Scan for the cell matching the given text and deliver its [X, Y] coordinate at center. 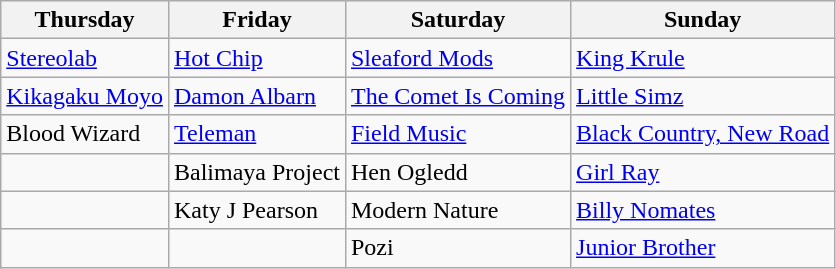
Hen Ogledd [458, 172]
Balimaya Project [256, 172]
Kikagaku Moyo [85, 96]
King Krule [703, 58]
The Comet Is Coming [458, 96]
Stereolab [85, 58]
Little Simz [703, 96]
Pozi [458, 248]
Billy Nomates [703, 210]
Sleaford Mods [458, 58]
Katy J Pearson [256, 210]
Saturday [458, 20]
Teleman [256, 134]
Modern Nature [458, 210]
Damon Albarn [256, 96]
Junior Brother [703, 248]
Sunday [703, 20]
Thursday [85, 20]
Blood Wizard [85, 134]
Field Music [458, 134]
Hot Chip [256, 58]
Girl Ray [703, 172]
Black Country, New Road [703, 134]
Friday [256, 20]
